For the text-containing cell, return its midpoint in (X, Y) coordinate format. 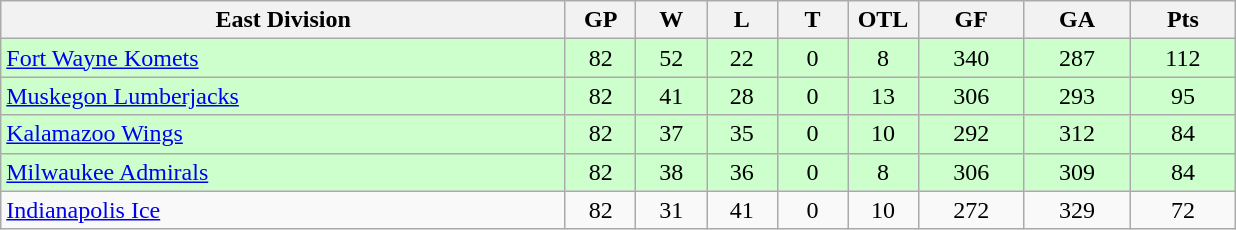
Milwaukee Admirals (284, 172)
East Division (284, 20)
Muskegon Lumberjacks (284, 96)
312 (1077, 134)
340 (971, 58)
22 (742, 58)
28 (742, 96)
Pts (1183, 20)
Kalamazoo Wings (284, 134)
13 (884, 96)
31 (672, 210)
309 (1077, 172)
329 (1077, 210)
L (742, 20)
36 (742, 172)
35 (742, 134)
GP (600, 20)
38 (672, 172)
W (672, 20)
GA (1077, 20)
Fort Wayne Komets (284, 58)
112 (1183, 58)
OTL (884, 20)
Indianapolis Ice (284, 210)
52 (672, 58)
95 (1183, 96)
T (812, 20)
72 (1183, 210)
292 (971, 134)
37 (672, 134)
272 (971, 210)
293 (1077, 96)
287 (1077, 58)
GF (971, 20)
